Capture the cell that displays the provided text and extract its [X, Y] central coordinate. 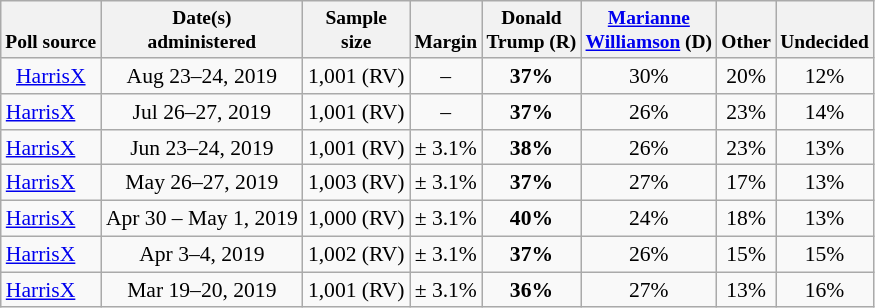
20% [746, 76]
Date(s)administered [202, 30]
Margin [446, 30]
Mar 19–20, 2019 [202, 290]
Apr 30 – May 1, 2019 [202, 219]
May 26–27, 2019 [202, 183]
18% [746, 219]
Aug 23–24, 2019 [202, 76]
Undecided [825, 30]
1,002 (RV) [356, 254]
36% [532, 290]
14% [825, 112]
Jul 26–27, 2019 [202, 112]
Samplesize [356, 30]
16% [825, 290]
DonaldTrump (R) [532, 30]
12% [825, 76]
1,003 (RV) [356, 183]
38% [532, 148]
Poll source [51, 30]
30% [649, 76]
40% [532, 219]
17% [746, 183]
Apr 3–4, 2019 [202, 254]
1,000 (RV) [356, 219]
Other [746, 30]
MarianneWilliamson (D) [649, 30]
Jun 23–24, 2019 [202, 148]
24% [649, 219]
